Capture the cell that displays the provided text and extract its (x, y) central coordinate. 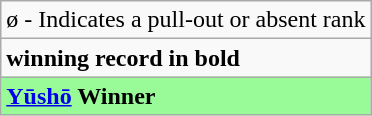
ø - Indicates a pull-out or absent rank (186, 20)
Yūshō Winner (186, 96)
winning record in bold (186, 58)
